Capture the cell that displays the provided text and extract its [X, Y] central coordinate. 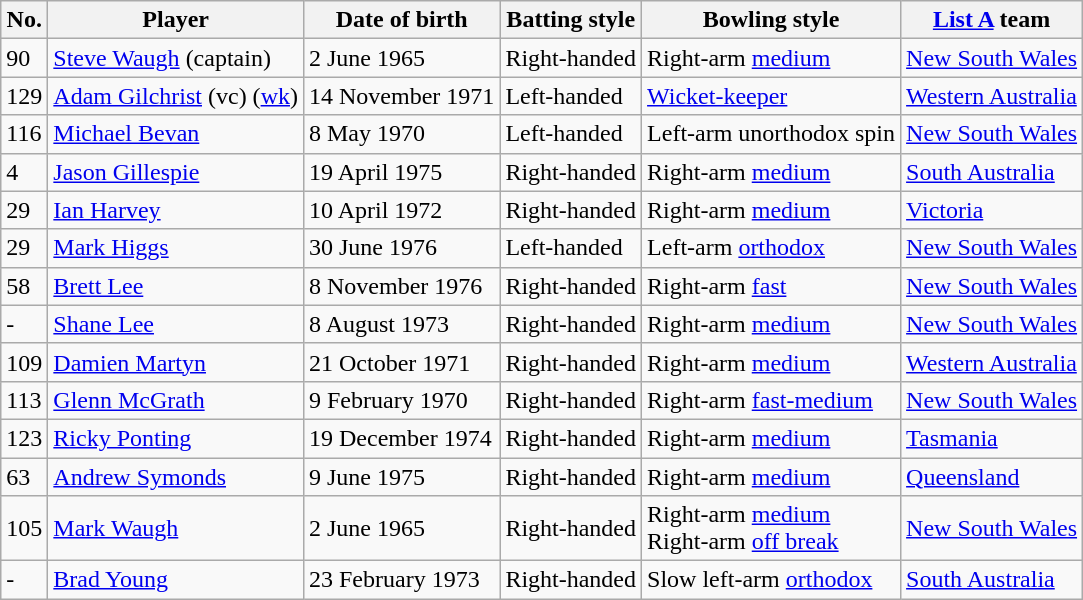
Mark Waugh [176, 528]
Damien Martyn [176, 362]
Tasmania [992, 438]
Right-arm mediumRight-arm off break [772, 528]
No. [24, 20]
14 November 1971 [401, 96]
116 [24, 134]
Victoria [992, 210]
Right-arm fast [772, 286]
Wicket-keeper [772, 96]
4 [24, 172]
Brett Lee [176, 286]
19 April 1975 [401, 172]
Date of birth [401, 20]
8 November 1976 [401, 286]
Shane Lee [176, 324]
90 [24, 58]
8 August 1973 [401, 324]
105 [24, 528]
30 June 1976 [401, 248]
123 [24, 438]
113 [24, 400]
9 February 1970 [401, 400]
63 [24, 477]
Jason Gillespie [176, 172]
Queensland [992, 477]
10 April 1972 [401, 210]
Slow left-arm orthodox [772, 580]
23 February 1973 [401, 580]
Andrew Symonds [176, 477]
Adam Gilchrist (vc) (wk) [176, 96]
Mark Higgs [176, 248]
Ricky Ponting [176, 438]
Brad Young [176, 580]
Glenn McGrath [176, 400]
Left-arm orthodox [772, 248]
Steve Waugh (captain) [176, 58]
9 June 1975 [401, 477]
Batting style [571, 20]
21 October 1971 [401, 362]
Bowling style [772, 20]
Right-arm fast-medium [772, 400]
8 May 1970 [401, 134]
Michael Bevan [176, 134]
19 December 1974 [401, 438]
58 [24, 286]
109 [24, 362]
Player [176, 20]
Left-arm unorthodox spin [772, 134]
List A team [992, 20]
129 [24, 96]
Ian Harvey [176, 210]
